Locate the cell with the specified text and output its [X, Y] center coordinate. 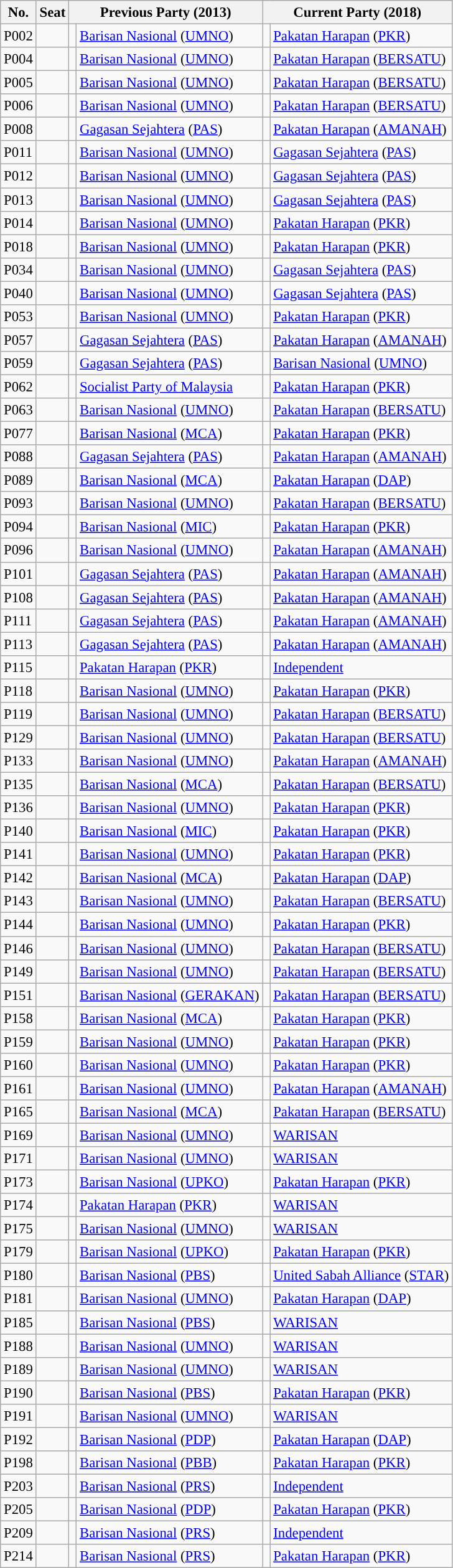
P142 [19, 878]
P005 [19, 83]
P002 [19, 36]
No. [19, 12]
P118 [19, 691]
P149 [19, 971]
P141 [19, 854]
P113 [19, 644]
P129 [19, 737]
P192 [19, 1439]
P089 [19, 480]
P040 [19, 293]
P135 [19, 785]
P198 [19, 1463]
P140 [19, 831]
P088 [19, 457]
P133 [19, 761]
P160 [19, 1065]
Seat [52, 12]
P062 [19, 386]
P115 [19, 668]
P096 [19, 551]
P151 [19, 995]
P188 [19, 1346]
P180 [19, 1276]
P014 [19, 223]
Current Party (2018) [357, 12]
P136 [19, 808]
P209 [19, 1533]
P179 [19, 1252]
P006 [19, 106]
United Sabah Alliance (STAR) [361, 1276]
P057 [19, 340]
P161 [19, 1088]
P189 [19, 1369]
P053 [19, 317]
P063 [19, 410]
P008 [19, 129]
P158 [19, 1018]
P101 [19, 574]
P143 [19, 902]
Barisan Nasional (GERAKAN) [169, 995]
P144 [19, 925]
P059 [19, 363]
P174 [19, 1205]
P169 [19, 1135]
P205 [19, 1510]
P111 [19, 620]
Barisan Nasional (PBB) [169, 1463]
P175 [19, 1229]
P203 [19, 1486]
P191 [19, 1416]
P146 [19, 948]
P185 [19, 1322]
P077 [19, 434]
P004 [19, 59]
Previous Party (2013) [166, 12]
P171 [19, 1159]
P119 [19, 714]
P108 [19, 597]
P159 [19, 1042]
P034 [19, 269]
P012 [19, 176]
P181 [19, 1299]
P190 [19, 1393]
P165 [19, 1112]
P093 [19, 503]
P094 [19, 527]
Socialist Party of Malaysia [169, 386]
P173 [19, 1182]
P011 [19, 152]
P013 [19, 200]
P214 [19, 1556]
P018 [19, 246]
